Output the (x, y) coordinate of the center of the cell containing the given text.  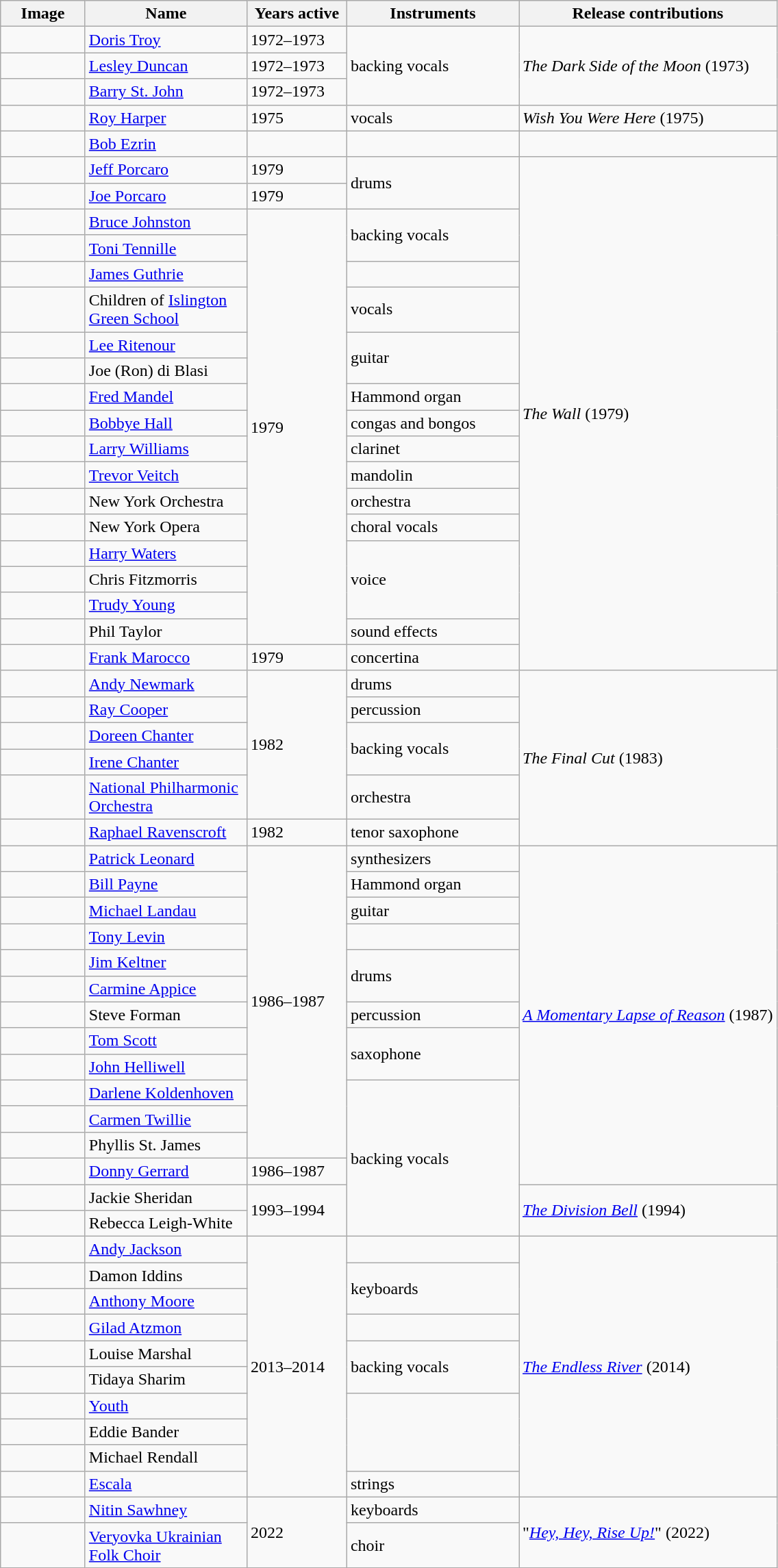
2022 (297, 1532)
Phyllis St. James (166, 1145)
Tidaya Sharim (166, 1380)
Children of Islington Green School (166, 309)
A Momentary Lapse of Reason (1987) (648, 1015)
choir (433, 1545)
1975 (297, 118)
New York Orchestra (166, 501)
Trudy Young (166, 605)
Harry Waters (166, 553)
New York Opera (166, 527)
Raphael Ravenscroft (166, 833)
Veryovka Ukrainian Folk Choir (166, 1545)
Lesley Duncan (166, 66)
Chris Fitzmorris (166, 579)
John Helliwell (166, 1067)
Bobbye Hall (166, 423)
Barry St. John (166, 92)
Michael Landau (166, 911)
The Endless River (2014) (648, 1367)
Lee Ritenour (166, 344)
1993–1994 (297, 1211)
Escala (166, 1484)
Nitin Sawhney (166, 1510)
Years active (297, 14)
Bruce Johnston (166, 222)
Instruments (433, 14)
Phil Taylor (166, 631)
Louise Marshal (166, 1354)
Tom Scott (166, 1041)
saxophone (433, 1054)
Andy Newmark (166, 683)
Tony Levin (166, 937)
Anthony Moore (166, 1302)
The Final Cut (1983) (648, 757)
Irene Chanter (166, 762)
Fred Mandel (166, 397)
tenor saxophone (433, 833)
2013–2014 (297, 1367)
National Philharmonic Orchestra (166, 797)
The Division Bell (1994) (648, 1211)
Ray Cooper (166, 709)
Name (166, 14)
Darlene Koldenhoven (166, 1093)
synthesizers (433, 859)
strings (433, 1484)
"Hey, Hey, Rise Up!" (2022) (648, 1532)
sound effects (433, 631)
Joe Porcaro (166, 196)
Wish You Were Here (1975) (648, 118)
Release contributions (648, 14)
Gilad Atzmon (166, 1328)
The Dark Side of the Moon (1973) (648, 66)
concertina (433, 657)
Eddie Bander (166, 1432)
voice (433, 579)
Larry Williams (166, 449)
Donny Gerrard (166, 1171)
Doris Troy (166, 40)
Patrick Leonard (166, 859)
Bill Payne (166, 885)
Rebecca Leigh-White (166, 1224)
Roy Harper (166, 118)
Damon Iddins (166, 1276)
Bob Ezrin (166, 144)
Jackie Sheridan (166, 1198)
Michael Rendall (166, 1458)
Andy Jackson (166, 1250)
Steve Forman (166, 1015)
choral vocals (433, 527)
Youth (166, 1406)
Joe (Ron) di Blasi (166, 371)
congas and bongos (433, 423)
Toni Tennille (166, 248)
Jeff Porcaro (166, 170)
Doreen Chanter (166, 735)
James Guthrie (166, 274)
Carmen Twillie (166, 1119)
Trevor Veitch (166, 475)
The Wall (1979) (648, 414)
Frank Marocco (166, 657)
clarinet (433, 449)
Jim Keltner (166, 963)
Carmine Appice (166, 989)
mandolin (433, 475)
Image (43, 14)
